Provide the (x, y) coordinate of the cell's center where the given text is located.  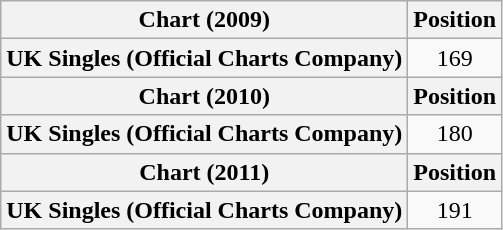
Chart (2009) (204, 20)
169 (455, 58)
Chart (2011) (204, 172)
180 (455, 134)
191 (455, 210)
Chart (2010) (204, 96)
